Pinpoint the cell where the given text exists, returning its [x, y] midpoint coordinate. 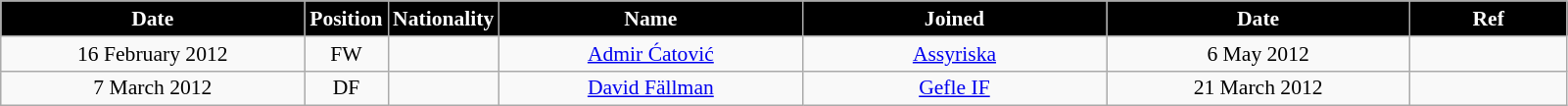
6 May 2012 [1259, 54]
16 February 2012 [153, 54]
Gefle IF [954, 88]
Ref [1489, 19]
DF [347, 88]
21 March 2012 [1259, 88]
FW [347, 54]
Name [650, 19]
Assyriska [954, 54]
David Fällman [650, 88]
Joined [954, 19]
Admir Ćatović [650, 54]
7 March 2012 [153, 88]
Nationality [443, 19]
Position [347, 19]
